For the text-containing cell, return its midpoint in [X, Y] coordinate format. 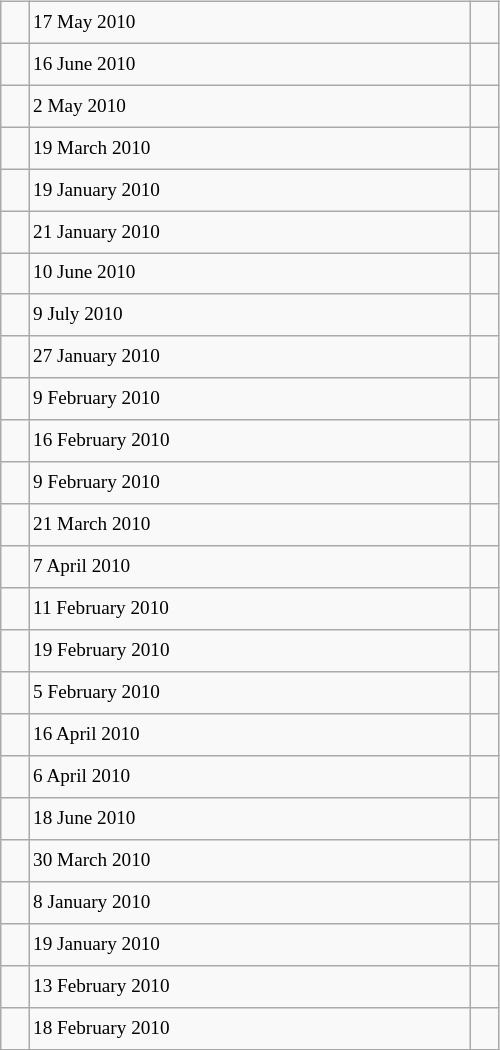
5 February 2010 [249, 693]
19 March 2010 [249, 148]
16 February 2010 [249, 441]
8 January 2010 [249, 902]
17 May 2010 [249, 22]
18 February 2010 [249, 1028]
13 February 2010 [249, 986]
10 June 2010 [249, 274]
6 April 2010 [249, 777]
21 January 2010 [249, 232]
2 May 2010 [249, 106]
27 January 2010 [249, 357]
21 March 2010 [249, 525]
19 February 2010 [249, 651]
18 June 2010 [249, 819]
11 February 2010 [249, 609]
9 July 2010 [249, 315]
16 June 2010 [249, 64]
7 April 2010 [249, 567]
30 March 2010 [249, 861]
16 April 2010 [249, 735]
